Locate the cell with the specified text and output its (x, y) center coordinate. 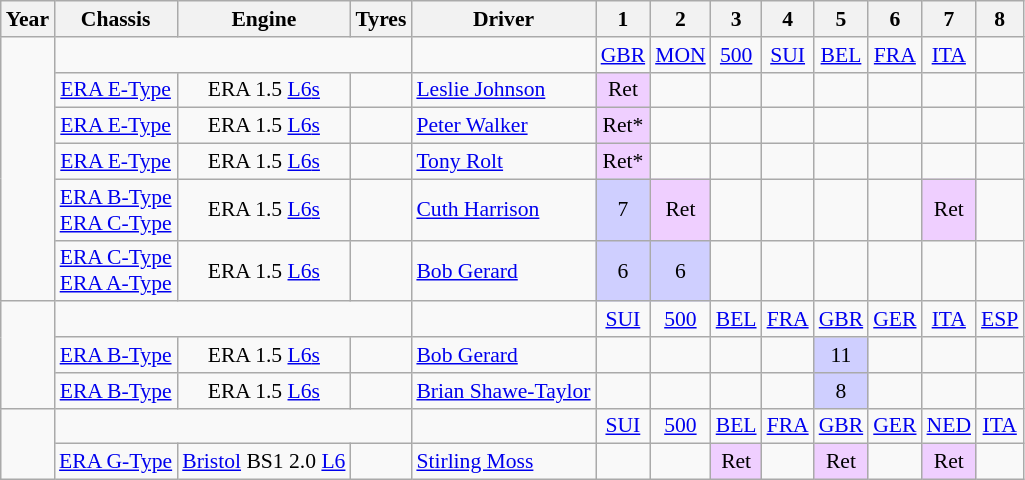
4 (788, 19)
Tony Rolt (503, 162)
Brian Shawe-Taylor (503, 391)
Engine (264, 19)
ERA G-Type (116, 462)
5 (842, 19)
Cuth Harrison (503, 210)
NED (949, 426)
ESP (1000, 320)
Stirling Moss (503, 462)
ERA B-Type ERA C-Type (116, 210)
Chassis (116, 19)
Leslie Johnson (503, 90)
3 (736, 19)
1 (624, 19)
11 (842, 355)
Year (28, 19)
MON (680, 55)
Peter Walker (503, 126)
ERA C-Type ERA A-Type (116, 270)
Driver (503, 19)
2 (680, 19)
Bristol BS1 2.0 L6 (264, 462)
Tyres (380, 19)
